Find where the given text appears and provide that cell's center as (x, y) coordinate. 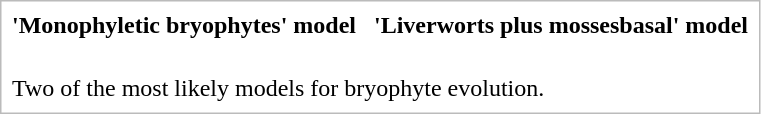
Two of the most likely models for bryophyte evolution. (380, 89)
'Monophyletic bryophytes' model (184, 25)
'Liverworts plus mossesbasal' model (562, 25)
